Pinpoint the cell where the given text exists, returning its [X, Y] midpoint coordinate. 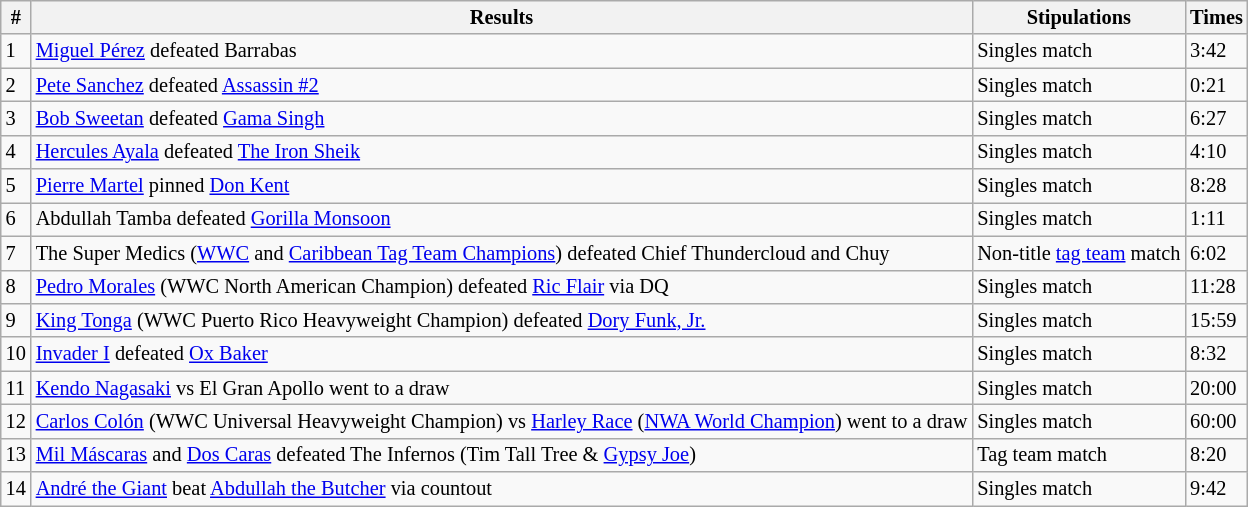
Tag team match [1078, 455]
Hercules Ayala defeated The Iron Sheik [502, 152]
8 [16, 287]
15:59 [1216, 320]
King Tonga (WWC Puerto Rico Heavyweight Champion) defeated Dory Funk, Jr. [502, 320]
7 [16, 253]
# [16, 17]
Carlos Colón (WWC Universal Heavyweight Champion) vs Harley Race (NWA World Champion) went to a draw [502, 421]
Pedro Morales (WWC North American Champion) defeated Ric Flair via DQ [502, 287]
The Super Medics (WWC and Caribbean Tag Team Champions) defeated Chief Thundercloud and Chuy [502, 253]
1 [16, 51]
2 [16, 85]
Results [502, 17]
3:42 [1216, 51]
14 [16, 489]
6 [16, 219]
Mil Máscaras and Dos Caras defeated The Infernos (Tim Tall Tree & Gypsy Joe) [502, 455]
Times [1216, 17]
1:11 [1216, 219]
Abdullah Tamba defeated Gorilla Monsoon [502, 219]
Stipulations [1078, 17]
Invader I defeated Ox Baker [502, 354]
8:28 [1216, 186]
Non-title tag team match [1078, 253]
11 [16, 388]
6:27 [1216, 118]
6:02 [1216, 253]
3 [16, 118]
10 [16, 354]
4:10 [1216, 152]
0:21 [1216, 85]
5 [16, 186]
Pierre Martel pinned Don Kent [502, 186]
9 [16, 320]
4 [16, 152]
André the Giant beat Abdullah the Butcher via countout [502, 489]
Bob Sweetan defeated Gama Singh [502, 118]
13 [16, 455]
Pete Sanchez defeated Assassin #2 [502, 85]
11:28 [1216, 287]
Miguel Pérez defeated Barrabas [502, 51]
20:00 [1216, 388]
60:00 [1216, 421]
9:42 [1216, 489]
12 [16, 421]
Kendo Nagasaki vs El Gran Apollo went to a draw [502, 388]
8:20 [1216, 455]
8:32 [1216, 354]
